Provide the [x, y] coordinate of the cell's center where the given text is located.  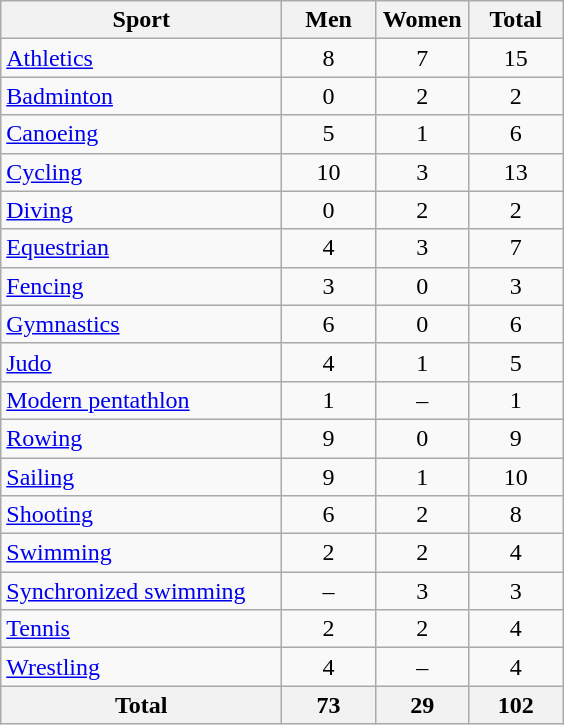
Cycling [142, 172]
Men [329, 20]
Badminton [142, 96]
Sport [142, 20]
Swimming [142, 553]
Fencing [142, 286]
Sailing [142, 477]
73 [329, 705]
13 [516, 172]
Wrestling [142, 667]
102 [516, 705]
Athletics [142, 58]
Gymnastics [142, 324]
Rowing [142, 438]
Synchronized swimming [142, 591]
15 [516, 58]
Modern pentathlon [142, 400]
Canoeing [142, 134]
Women [422, 20]
Diving [142, 210]
Tennis [142, 629]
Shooting [142, 515]
29 [422, 705]
Judo [142, 362]
Equestrian [142, 248]
